Determine the [X, Y] coordinate at the center of the cell enclosing the given text.  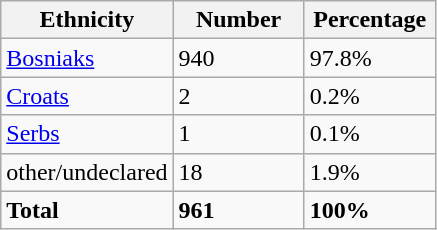
Ethnicity [87, 20]
2 [238, 96]
1 [238, 134]
1.9% [370, 172]
other/undeclared [87, 172]
Total [87, 210]
961 [238, 210]
Serbs [87, 134]
Bosniaks [87, 58]
Number [238, 20]
100% [370, 210]
940 [238, 58]
Percentage [370, 20]
0.1% [370, 134]
18 [238, 172]
Croats [87, 96]
0.2% [370, 96]
97.8% [370, 58]
